Return the (x, y) coordinate for the center point of the cell that contains the specified text.  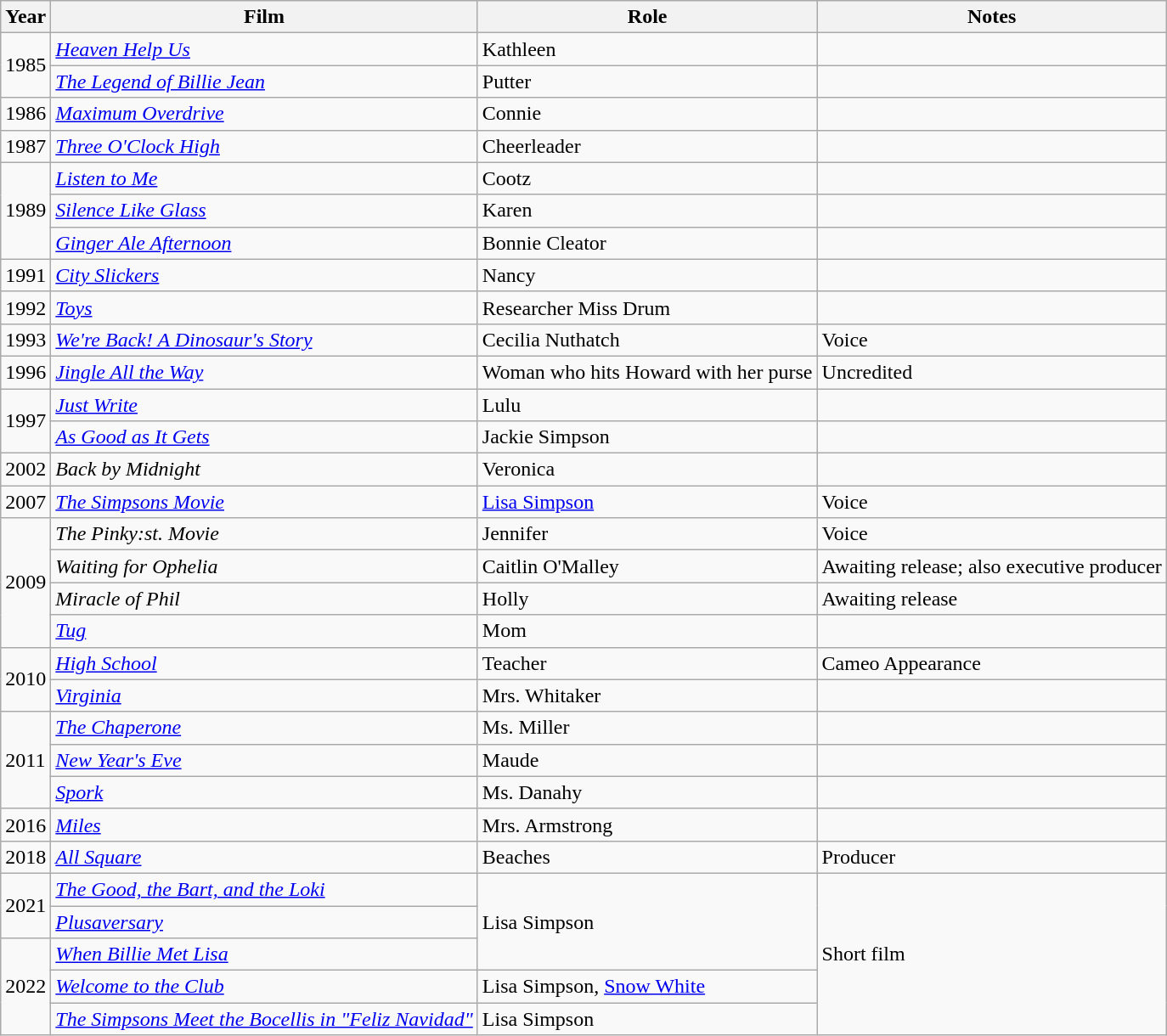
1997 (25, 421)
Jennifer (647, 534)
Toys (264, 307)
Miles (264, 825)
Cameo Appearance (992, 663)
Teacher (647, 663)
The Simpsons Meet the Bocellis in "Feliz Navidad" (264, 1019)
Just Write (264, 405)
City Slickers (264, 275)
1996 (25, 372)
2010 (25, 679)
The Chaperone (264, 728)
Tug (264, 631)
1993 (25, 340)
Heaven Help Us (264, 49)
Mrs. Armstrong (647, 825)
Miracle of Phil (264, 599)
New Year's Eve (264, 760)
Lisa Simpson, Snow White (647, 987)
1987 (25, 146)
2018 (25, 857)
1986 (25, 114)
All Square (264, 857)
Year (25, 17)
Film (264, 17)
Notes (992, 17)
As Good as It Gets (264, 437)
2022 (25, 987)
Woman who hits Howard with her purse (647, 372)
Ms. Danahy (647, 792)
Awaiting release (992, 599)
Putter (647, 82)
Holly (647, 599)
The Simpsons Movie (264, 502)
2009 (25, 583)
Veronica (647, 470)
Connie (647, 114)
2011 (25, 760)
Jingle All the Way (264, 372)
We're Back! A Dinosaur's Story (264, 340)
Researcher Miss Drum (647, 307)
The Pinky:st. Movie (264, 534)
Mrs. Whitaker (647, 695)
Welcome to the Club (264, 987)
Maude (647, 760)
Awaiting release; also executive producer (992, 566)
Silence Like Glass (264, 211)
1991 (25, 275)
Lulu (647, 405)
Cecilia Nuthatch (647, 340)
Bonnie Cleator (647, 243)
Jackie Simpson (647, 437)
Ms. Miller (647, 728)
Kathleen (647, 49)
Waiting for Ophelia (264, 566)
Karen (647, 211)
Nancy (647, 275)
Uncredited (992, 372)
2016 (25, 825)
Maximum Overdrive (264, 114)
Plusaversary (264, 921)
The Good, the Bart, and the Loki (264, 889)
2007 (25, 502)
2002 (25, 470)
Cheerleader (647, 146)
When Billie Met Lisa (264, 954)
Ginger Ale Afternoon (264, 243)
Virginia (264, 695)
Short film (992, 954)
Producer (992, 857)
Three O'Clock High (264, 146)
Caitlin O'Malley (647, 566)
Role (647, 17)
Back by Midnight (264, 470)
Cootz (647, 178)
1989 (25, 211)
The Legend of Billie Jean (264, 82)
Mom (647, 631)
Spork (264, 792)
Listen to Me (264, 178)
Beaches (647, 857)
2021 (25, 905)
1992 (25, 307)
High School (264, 663)
1985 (25, 65)
